Extract the [x, y] coordinate from the center of the cell holding the provided text.  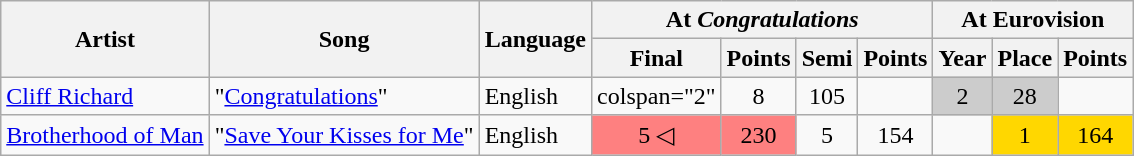
"Congratulations" [344, 96]
5 ◁ [657, 135]
Semi [827, 58]
Final [657, 58]
colspan="2" [657, 96]
230 [758, 135]
Language [535, 39]
At Eurovision [1033, 20]
8 [758, 96]
5 [827, 135]
Artist [105, 39]
28 [1025, 96]
Year [962, 58]
2 [962, 96]
105 [827, 96]
Brotherhood of Man [105, 135]
Cliff Richard [105, 96]
Song [344, 39]
At Congratulations [762, 20]
154 [896, 135]
1 [1025, 135]
"Save Your Kisses for Me" [344, 135]
Place [1025, 58]
164 [1096, 135]
